Identify which cell holds the provided text, then report its [X, Y] central coordinate. 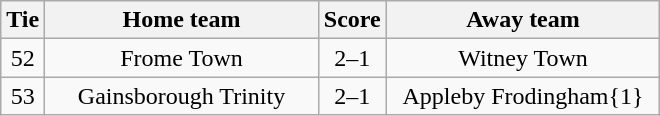
52 [23, 58]
Away team [523, 20]
Appleby Frodingham{1} [523, 96]
Frome Town [182, 58]
Gainsborough Trinity [182, 96]
Home team [182, 20]
53 [23, 96]
Score [352, 20]
Witney Town [523, 58]
Tie [23, 20]
